From the cell containing the given text, extract its center point as [X, Y] coordinate. 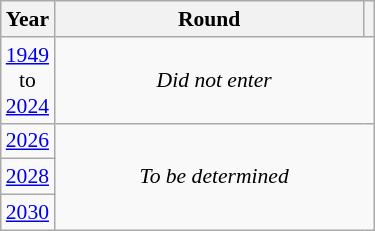
Round [209, 19]
Year [28, 19]
To be determined [214, 176]
2028 [28, 177]
2026 [28, 141]
Did not enter [214, 80]
1949to2024 [28, 80]
2030 [28, 213]
